Scan for the cell matching the given text and deliver its [x, y] coordinate at center. 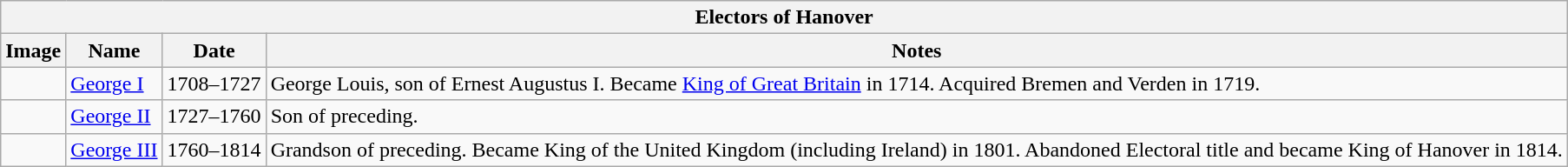
Date [214, 50]
1727–1760 [214, 117]
George II [115, 117]
1760–1814 [214, 150]
Electors of Hanover [785, 17]
George I [115, 83]
Grandson of preceding. Became King of the United Kingdom (including Ireland) in 1801. Abandoned Electoral title and became King of Hanover in 1814. [917, 150]
Image [33, 50]
George Louis, son of Ernest Augustus I. Became King of Great Britain in 1714. Acquired Bremen and Verden in 1719. [917, 83]
Name [115, 50]
Son of preceding. [917, 117]
1708–1727 [214, 83]
George III [115, 150]
Notes [917, 50]
